Capture the cell that displays the provided text and extract its [x, y] central coordinate. 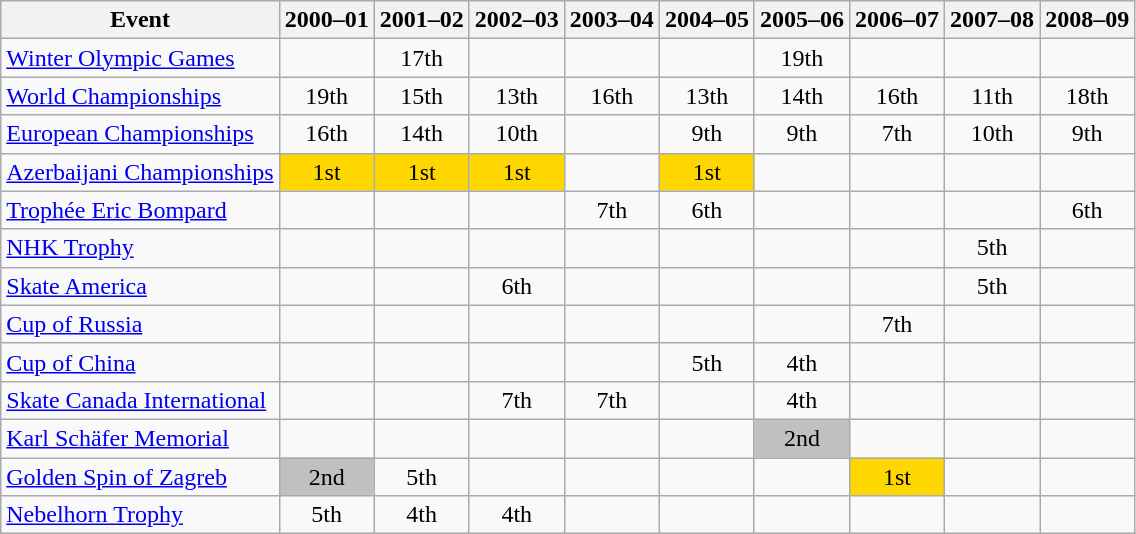
Event [140, 20]
Skate Canada International [140, 400]
Trophée Eric Bompard [140, 210]
2000–01 [326, 20]
17th [422, 58]
European Championships [140, 134]
2005–06 [802, 20]
Cup of Russia [140, 324]
Skate America [140, 286]
World Championships [140, 96]
2007–08 [992, 20]
Winter Olympic Games [140, 58]
Cup of China [140, 362]
2002–03 [516, 20]
15th [422, 96]
Azerbaijani Championships [140, 172]
2004–05 [706, 20]
11th [992, 96]
NHK Trophy [140, 248]
Nebelhorn Trophy [140, 515]
Karl Schäfer Memorial [140, 438]
18th [1088, 96]
2001–02 [422, 20]
Golden Spin of Zagreb [140, 477]
2006–07 [896, 20]
2003–04 [612, 20]
2008–09 [1088, 20]
